From the cell containing the given text, extract its center point as (X, Y) coordinate. 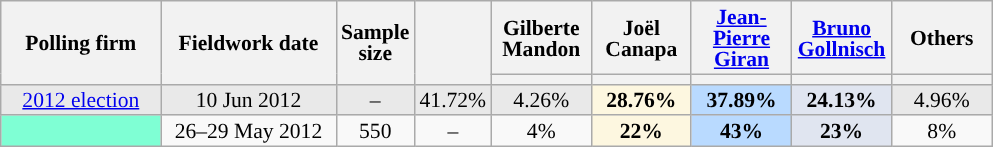
Gilberte Mandon (541, 38)
4.26% (541, 100)
Jean-Pierre Giran (741, 38)
4% (541, 132)
28.76% (641, 100)
Others (942, 38)
Polling firm (81, 42)
24.13% (842, 100)
Joël Canapa (641, 38)
37.89% (741, 100)
23% (842, 132)
8% (942, 132)
22% (641, 132)
Fieldwork date (248, 42)
4.96% (942, 100)
Bruno Gollnisch (842, 38)
2012 election (81, 100)
550 (375, 132)
26–29 May 2012 (248, 132)
41.72% (452, 100)
10 Jun 2012 (248, 100)
43% (741, 132)
Samplesize (375, 42)
